Search for the cell housing the specified text and yield its (X, Y) center coordinate. 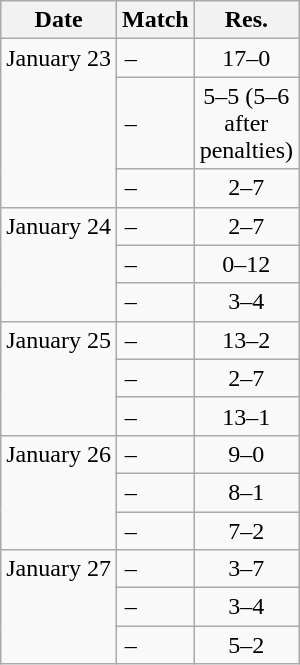
Match (155, 20)
Date (59, 20)
January 25 (59, 378)
Res. (246, 20)
13–1 (246, 416)
3–7 (246, 569)
0–12 (246, 264)
5–5 (5–6 after penalties) (246, 123)
January 27 (59, 607)
9–0 (246, 454)
January 24 (59, 264)
5–2 (246, 645)
13–2 (246, 340)
8–1 (246, 492)
17–0 (246, 58)
7–2 (246, 531)
January 26 (59, 492)
January 23 (59, 123)
